From the cell containing the given text, extract its center point as [x, y] coordinate. 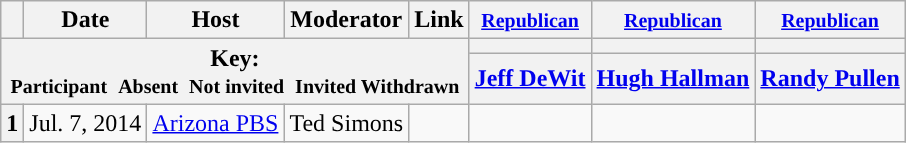
Date [86, 20]
Jul. 7, 2014 [86, 123]
Randy Pullen [830, 78]
Host [216, 20]
Ted Simons [346, 123]
Hugh Hallman [673, 78]
Jeff DeWit [530, 78]
Key: Participant Absent Not invited Invited Withdrawn [235, 72]
Moderator [346, 20]
Link [439, 20]
1 [12, 123]
Arizona PBS [216, 123]
